Return (X, Y) of the center of cell containing provided text 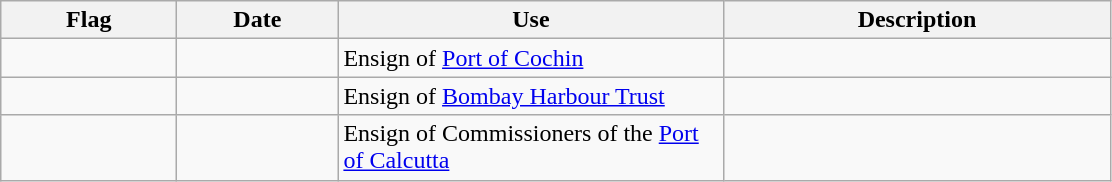
Ensign of Port of Cochin (531, 58)
Description (917, 20)
Ensign of Commissioners of the Port of Calcutta (531, 148)
Use (531, 20)
Date (258, 20)
Ensign of Bombay Harbour Trust (531, 96)
Flag (89, 20)
